Find where the given text appears and provide that cell's center as (x, y) coordinate. 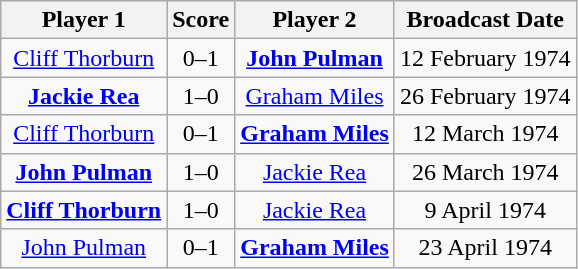
26 March 1974 (485, 172)
Player 2 (315, 20)
12 February 1974 (485, 58)
Player 1 (84, 20)
9 April 1974 (485, 210)
Broadcast Date (485, 20)
23 April 1974 (485, 248)
Score (201, 20)
12 March 1974 (485, 134)
26 February 1974 (485, 96)
